Locate the cell with the specified text and output its [X, Y] center coordinate. 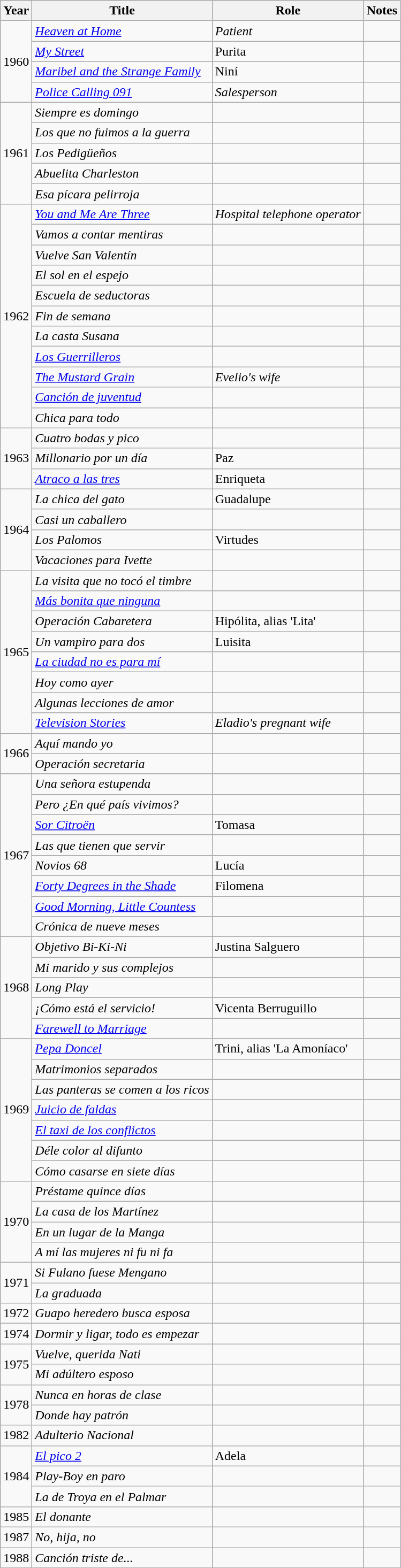
Guadalupe [288, 499]
Los Guerrilleros [122, 357]
Long Play [122, 988]
La chica del gato [122, 499]
Hospital telephone operator [288, 214]
Eladio's pregnant wife [288, 723]
1966 [16, 754]
Vuelve, querida Nati [122, 1354]
Si Fulano fuese Mengano [122, 1273]
Filomena [288, 886]
Algunas lecciones de amor [122, 703]
Niní [288, 72]
1978 [16, 1405]
Siempre es domingo [122, 112]
Más bonita que ninguna [122, 601]
Pero ¿En qué país vivimos? [122, 804]
El taxi de los conflictos [122, 1130]
Purita [288, 51]
Millonario por un día [122, 458]
Year [16, 11]
Atraco a las tres [122, 479]
1988 [16, 1558]
Heaven at Home [122, 31]
Play-Boy en paro [122, 1476]
Cómo casarse en siete días [122, 1171]
Escuela de seductoras [122, 296]
Los que no fuimos a la guerra [122, 133]
Trini, alias 'La Amoníaco' [288, 1049]
1965 [16, 651]
1960 [16, 62]
1971 [16, 1283]
Justina Salguero [288, 947]
Luisita [288, 642]
Abuelita Charleston [122, 173]
1968 [16, 988]
Esa pícara pelirroja [122, 194]
Virtudes [288, 540]
Crónica de nueve meses [122, 927]
1969 [16, 1110]
Un vampiro para dos [122, 642]
Las que tienen que servir [122, 845]
La casa de los Martínez [122, 1211]
Patient [288, 31]
No, hija, no [122, 1537]
1972 [16, 1313]
1970 [16, 1221]
Pepa Doncel [122, 1049]
Notes [382, 11]
Donde hay patrón [122, 1415]
Farewell to Marriage [122, 1028]
La casta Susana [122, 336]
My Street [122, 51]
1963 [16, 458]
Aquí mando yo [122, 743]
1987 [16, 1537]
A mí las mujeres ni fu ni fa [122, 1252]
1967 [16, 855]
Police Calling 091 [122, 92]
Vamos a contar mentiras [122, 234]
La ciudad no es para mí [122, 662]
Evelio's wife [288, 377]
Déle color al difunto [122, 1150]
Sor Citroën [122, 825]
Forty Degrees in the Shade [122, 886]
1974 [16, 1334]
Guapo heredero busca esposa [122, 1313]
Novios 68 [122, 865]
Mi adúltero esposo [122, 1374]
Good Morning, Little Countess [122, 906]
Objetivo Bi-Ki-Ni [122, 947]
Paz [288, 458]
Operación Cabaretera [122, 621]
Una señora estupenda [122, 784]
Operación secretaria [122, 764]
Television Stories [122, 723]
Title [122, 11]
El donante [122, 1517]
Enriqueta [288, 479]
Role [288, 11]
Cuatro bodas y pico [122, 438]
1961 [16, 153]
¡Cómo está el servicio! [122, 1008]
Lucía [288, 865]
Fin de semana [122, 316]
Matrimonios separados [122, 1069]
Nunca en horas de clase [122, 1395]
Casi un caballero [122, 519]
Vicenta Berruguillo [288, 1008]
1962 [16, 316]
Canción triste de... [122, 1558]
Vacaciones para Ivette [122, 560]
1964 [16, 529]
Las panteras se comen a los ricos [122, 1089]
Tomasa [288, 825]
Los Pedigüeños [122, 153]
La graduada [122, 1293]
Canción de juventud [122, 397]
You and Me Are Three [122, 214]
Chica para todo [122, 418]
Juicio de faldas [122, 1110]
Mi marido y sus complejos [122, 967]
El pico 2 [122, 1456]
Adela [288, 1456]
Adulterio Nacional [122, 1435]
La de Troya en el Palmar [122, 1496]
Hipólita, alias 'Lita' [288, 621]
Maribel and the Strange Family [122, 72]
1975 [16, 1364]
Préstame quince días [122, 1191]
Salesperson [288, 92]
La visita que no tocó el timbre [122, 580]
El sol en el espejo [122, 275]
1985 [16, 1517]
En un lugar de la Manga [122, 1232]
The Mustard Grain [122, 377]
Vuelve San Valentín [122, 255]
1982 [16, 1435]
Hoy como ayer [122, 682]
Los Palomos [122, 540]
1984 [16, 1476]
Dormir y ligar, todo es empezar [122, 1334]
